Return the (x, y) coordinate for the center point of the cell that contains the specified text.  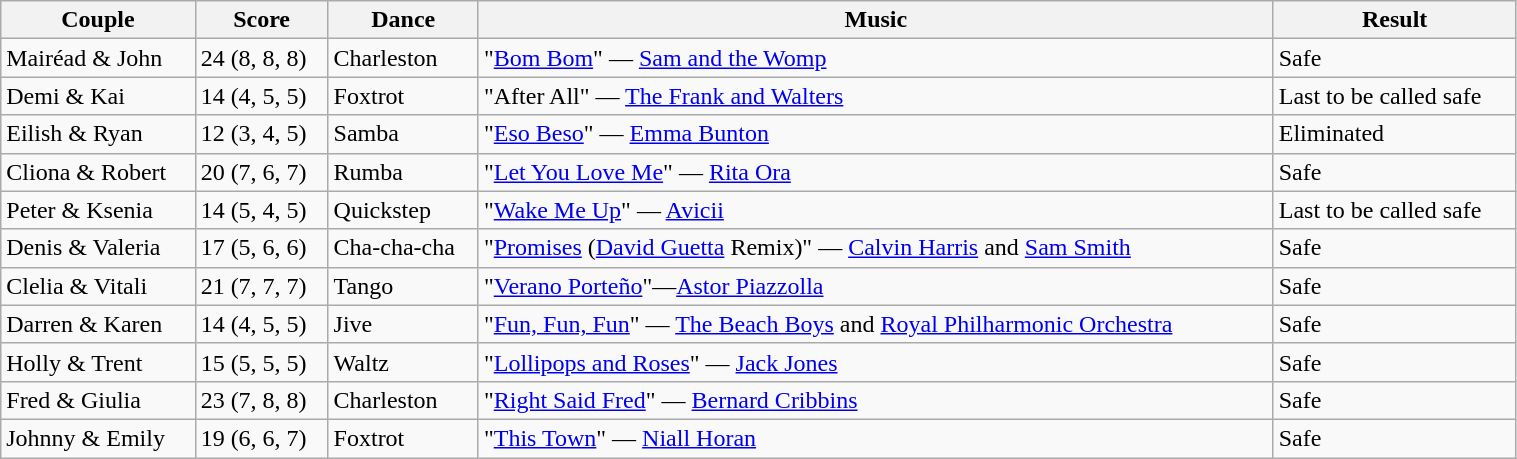
"Fun, Fun, Fun" — The Beach Boys and Royal Philharmonic Orchestra (876, 324)
17 (5, 6, 6) (262, 248)
"Verano Porteño"—Astor Piazzolla (876, 286)
"Lollipops and Roses" — Jack Jones (876, 362)
Peter & Ksenia (98, 210)
14 (5, 4, 5) (262, 210)
21 (7, 7, 7) (262, 286)
Fred & Giulia (98, 400)
19 (6, 6, 7) (262, 438)
Clelia & Vitali (98, 286)
"Wake Me Up" — Avicii (876, 210)
24 (8, 8, 8) (262, 58)
15 (5, 5, 5) (262, 362)
Demi & Kai (98, 96)
Eliminated (1394, 134)
"This Town" — Niall Horan (876, 438)
Waltz (403, 362)
Dance (403, 20)
Denis & Valeria (98, 248)
Eilish & Ryan (98, 134)
"Promises (David Guetta Remix)" — Calvin Harris and Sam Smith (876, 248)
Tango (403, 286)
23 (7, 8, 8) (262, 400)
Score (262, 20)
"Eso Beso" — Emma Bunton (876, 134)
20 (7, 6, 7) (262, 172)
"Bom Bom" — Sam and the Womp (876, 58)
Darren & Karen (98, 324)
Quickstep (403, 210)
Johnny & Emily (98, 438)
Jive (403, 324)
Holly & Trent (98, 362)
Rumba (403, 172)
Samba (403, 134)
Mairéad & John (98, 58)
Result (1394, 20)
Music (876, 20)
12 (3, 4, 5) (262, 134)
Couple (98, 20)
Cha-cha-cha (403, 248)
"After All" — The Frank and Walters (876, 96)
"Right Said Fred" — Bernard Cribbins (876, 400)
"Let You Love Me" — Rita Ora (876, 172)
Cliona & Robert (98, 172)
